Scan for the cell matching the given text and deliver its (x, y) coordinate at center. 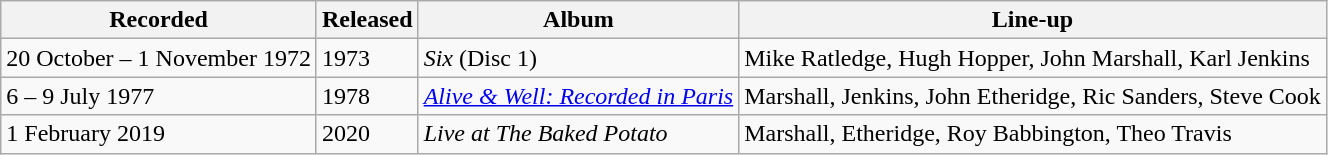
Line-up (1033, 20)
Recorded (159, 20)
1 February 2019 (159, 134)
Live at The Baked Potato (578, 134)
1978 (367, 96)
Alive & Well: Recorded in Paris (578, 96)
Album (578, 20)
2020 (367, 134)
1973 (367, 58)
Mike Ratledge, Hugh Hopper, John Marshall, Karl Jenkins (1033, 58)
Six (Disc 1) (578, 58)
Marshall, Etheridge, Roy Babbington, Theo Travis (1033, 134)
20 October – 1 November 1972 (159, 58)
Released (367, 20)
Marshall, Jenkins, John Etheridge, Ric Sanders, Steve Cook (1033, 96)
6 – 9 July 1977 (159, 96)
